For the text-containing cell, return its midpoint in [x, y] coordinate format. 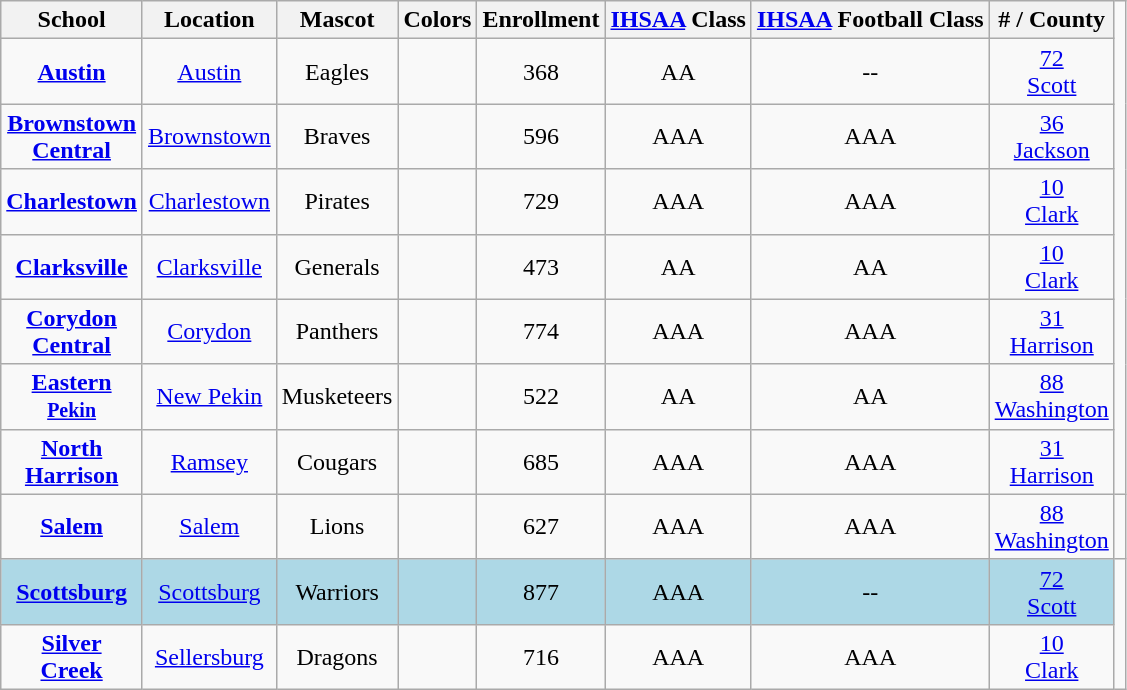
Corydon Central [72, 332]
596 [541, 136]
New Pekin [209, 396]
627 [541, 526]
729 [541, 202]
Eagles [337, 72]
IHSAA Football Class [870, 20]
877 [541, 592]
Generals [337, 266]
North Harrison [72, 462]
Ramsey [209, 462]
Cougars [337, 462]
Lions [337, 526]
# / County [1052, 20]
Corydon [209, 332]
368 [541, 72]
Sellersburg [209, 656]
Braves [337, 136]
Colors [438, 20]
36 Jackson [1052, 136]
Brownstown Central [72, 136]
Mascot [337, 20]
Warriors [337, 592]
Brownstown [209, 136]
Silver Creek [72, 656]
473 [541, 266]
522 [541, 396]
School [72, 20]
774 [541, 332]
716 [541, 656]
Dragons [337, 656]
Location [209, 20]
Musketeers [337, 396]
Panthers [337, 332]
Enrollment [541, 20]
Eastern Pekin [72, 396]
Pirates [337, 202]
IHSAA Class [678, 20]
685 [541, 462]
